Provide the (x, y) coordinate of the cell's center where the given text is located.  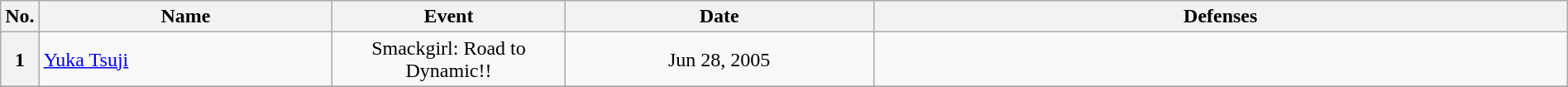
Name (185, 17)
Yuka Tsuji (185, 60)
Defenses (1221, 17)
No. (20, 17)
Event (448, 17)
1 (20, 60)
Date (719, 17)
Jun 28, 2005 (719, 60)
Smackgirl: Road to Dynamic!! (448, 60)
